Detect which cell encompasses the target text, then output its (X, Y) center coordinate. 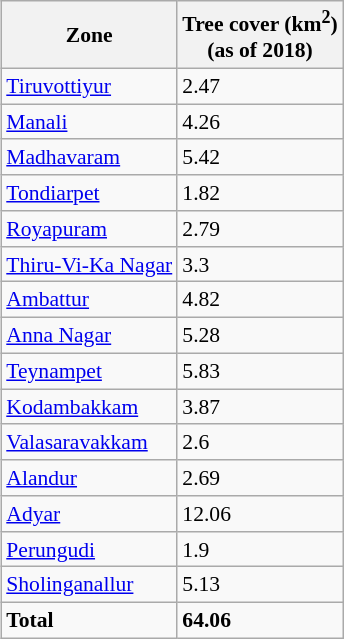
64.06 (260, 621)
5.13 (260, 585)
5.28 (260, 336)
4.82 (260, 300)
Tondiarpet (89, 193)
Ambattur (89, 300)
Tree cover (km2)(as of 2018) (260, 34)
Teynampet (89, 371)
Perungudi (89, 549)
2.47 (260, 86)
3.3 (260, 264)
Valasaravakkam (89, 442)
Alandur (89, 478)
1.9 (260, 549)
3.87 (260, 407)
1.82 (260, 193)
Adyar (89, 514)
Anna Nagar (89, 336)
Royapuram (89, 229)
Zone (89, 34)
12.06 (260, 514)
Madhavaram (89, 157)
2.69 (260, 478)
2.6 (260, 442)
4.26 (260, 122)
Total (89, 621)
Tiruvottiyur (89, 86)
Thiru-Vi-Ka Nagar (89, 264)
Sholinganallur (89, 585)
5.42 (260, 157)
2.79 (260, 229)
5.83 (260, 371)
Kodambakkam (89, 407)
Manali (89, 122)
